Pinpoint the cell where the given text exists, returning its [x, y] midpoint coordinate. 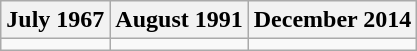
December 2014 [332, 20]
July 1967 [56, 20]
August 1991 [179, 20]
